From the cell containing the given text, extract its center point as (X, Y) coordinate. 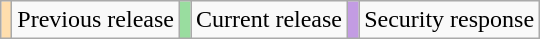
Previous release (96, 20)
Current release (270, 20)
Security response (450, 20)
